For the text-containing cell, return its midpoint in [X, Y] coordinate format. 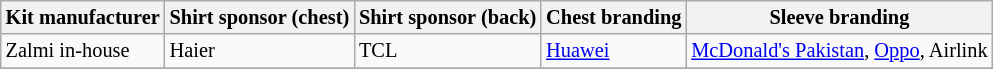
McDonald's Pakistan, Oppo, Airlink [839, 51]
Zalmi in-house [83, 51]
TCL [448, 51]
Huawei [614, 51]
Chest branding [614, 17]
Kit manufacturer [83, 17]
Shirt sponsor (back) [448, 17]
Shirt sponsor (chest) [260, 17]
Sleeve branding [839, 17]
Haier [260, 51]
